For the text-containing cell, return its midpoint in (x, y) coordinate format. 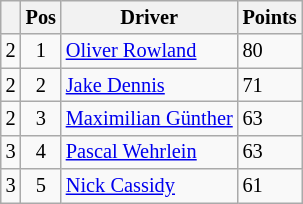
Driver (150, 17)
5 (41, 186)
Oliver Rowland (150, 51)
61 (270, 186)
Points (270, 17)
Pos (41, 17)
4 (41, 152)
80 (270, 51)
Jake Dennis (150, 85)
Maximilian Günther (150, 118)
1 (41, 51)
Nick Cassidy (150, 186)
71 (270, 85)
Pascal Wehrlein (150, 152)
